Output the [X, Y] coordinate of the center of the cell containing the given text.  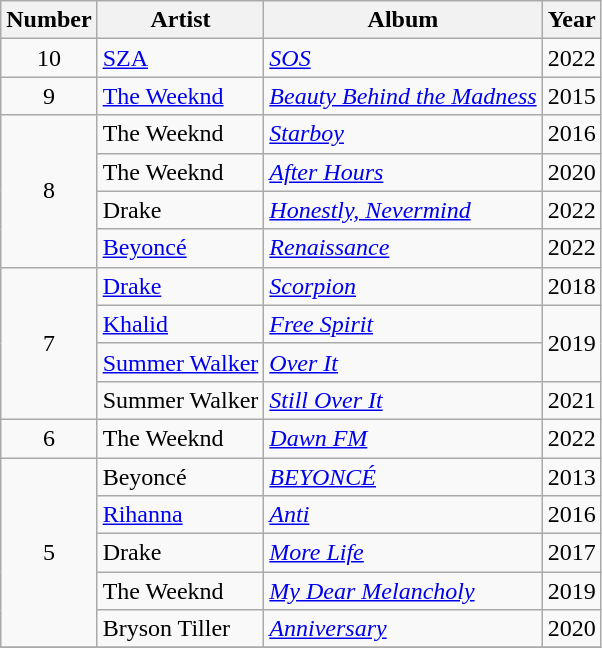
Album [403, 20]
Artist [180, 20]
Still Over It [403, 400]
Over It [403, 362]
2013 [572, 477]
Scorpion [403, 286]
Anti [403, 515]
More Life [403, 553]
7 [49, 343]
After Hours [403, 172]
8 [49, 191]
2015 [572, 96]
My Dear Melancholy [403, 591]
9 [49, 96]
Rihanna [180, 515]
Anniversary [403, 629]
6 [49, 438]
Starboy [403, 134]
Dawn FM [403, 438]
2018 [572, 286]
Renaissance [403, 248]
Bryson Tiller [180, 629]
BEYONCÉ [403, 477]
2017 [572, 553]
Free Spirit [403, 324]
Honestly, Nevermind [403, 210]
2021 [572, 400]
Year [572, 20]
10 [49, 58]
Khalid [180, 324]
Number [49, 20]
5 [49, 553]
Beauty Behind the Madness [403, 96]
SOS [403, 58]
SZA [180, 58]
